Capture the cell that displays the provided text and extract its [x, y] central coordinate. 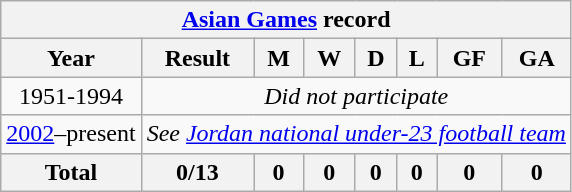
1951-1994 [71, 96]
Total [71, 172]
Year [71, 58]
Asian Games record [286, 20]
See Jordan national under-23 football team [356, 134]
L [417, 58]
0/13 [198, 172]
D [376, 58]
Did not participate [356, 96]
GF [470, 58]
M [279, 58]
Result [198, 58]
2002–present [71, 134]
W [329, 58]
GA [536, 58]
